Provide the (X, Y) coordinate of the cell's center where the given text is located.  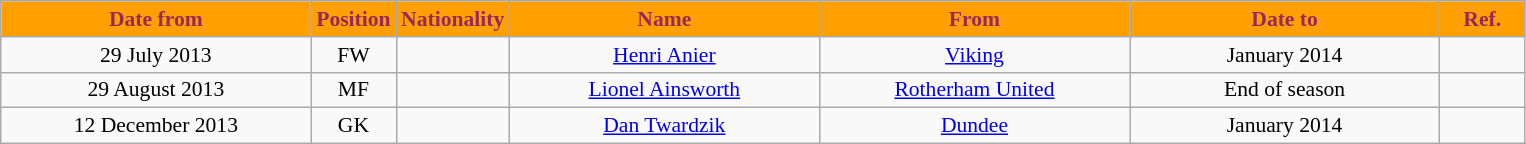
Date to (1285, 19)
Lionel Ainsworth (664, 90)
GK (354, 126)
29 July 2013 (156, 55)
Nationality (452, 19)
FW (354, 55)
Position (354, 19)
Henri Anier (664, 55)
End of season (1285, 90)
12 December 2013 (156, 126)
Date from (156, 19)
Viking (974, 55)
29 August 2013 (156, 90)
Dundee (974, 126)
Name (664, 19)
MF (354, 90)
Rotherham United (974, 90)
Ref. (1482, 19)
Dan Twardzik (664, 126)
From (974, 19)
